For the text-containing cell, return its midpoint in [X, Y] coordinate format. 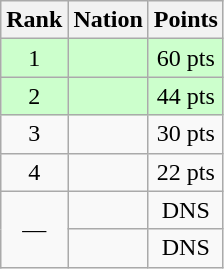
1 [34, 58]
4 [34, 172]
Points [186, 20]
2 [34, 96]
60 pts [186, 58]
— [34, 229]
22 pts [186, 172]
44 pts [186, 96]
Rank [34, 20]
30 pts [186, 134]
3 [34, 134]
Nation [108, 20]
